Identify which cell holds the provided text, then report its (x, y) central coordinate. 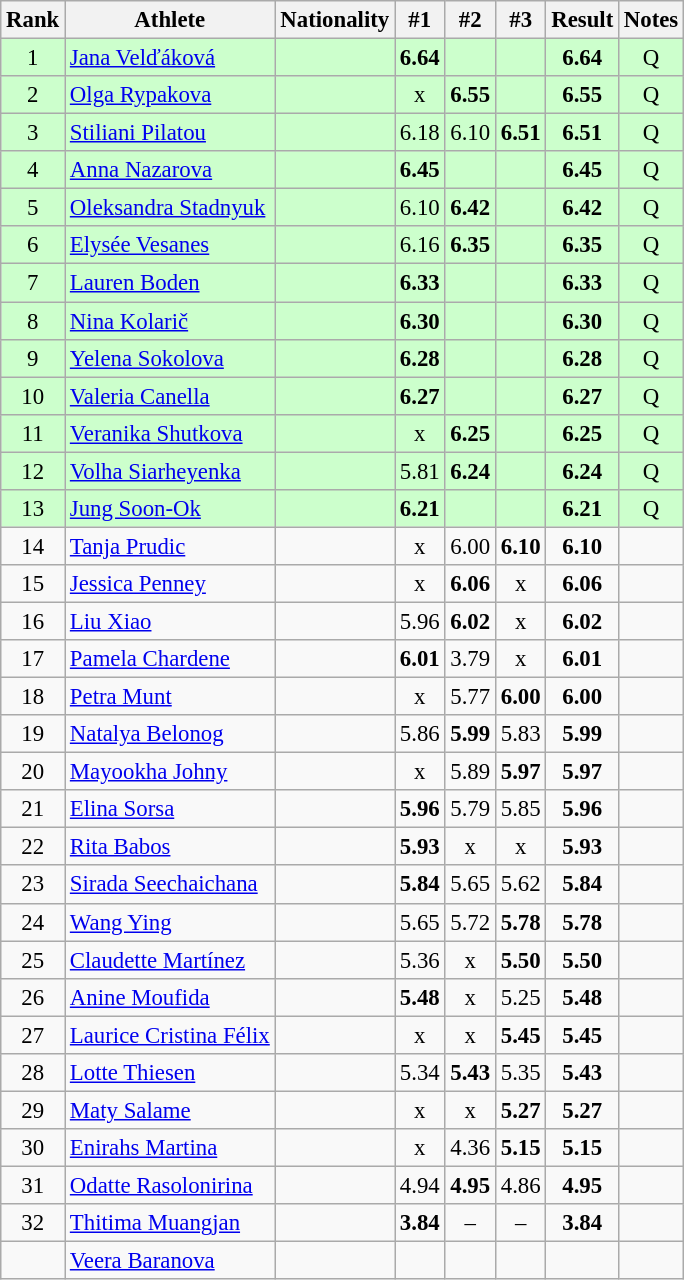
Odatte Rasolonirina (170, 1185)
Maty Salame (170, 1110)
Mayookha Johny (170, 772)
Natalya Belonog (170, 734)
Jung Soon-Ok (170, 509)
Claudette Martínez (170, 960)
Rita Babos (170, 847)
#2 (470, 20)
24 (33, 922)
10 (33, 396)
26 (33, 997)
6.16 (420, 245)
17 (33, 659)
#3 (520, 20)
31 (33, 1185)
5.86 (420, 734)
3.79 (470, 659)
16 (33, 621)
Volha Siarheyenka (170, 471)
Elina Sorsa (170, 809)
5.83 (520, 734)
23 (33, 885)
6 (33, 245)
20 (33, 772)
2 (33, 95)
5.72 (470, 922)
Stiliani Pilatou (170, 133)
14 (33, 546)
11 (33, 433)
Jessica Penney (170, 584)
5.85 (520, 809)
25 (33, 960)
1 (33, 58)
Petra Munt (170, 697)
Anna Nazarova (170, 170)
13 (33, 509)
Athlete (170, 20)
4.36 (470, 1148)
21 (33, 809)
27 (33, 1035)
29 (33, 1110)
#1 (420, 20)
Enirahs Martina (170, 1148)
9 (33, 358)
Nationality (334, 20)
28 (33, 1073)
Anine Moufida (170, 997)
Tanja Prudic (170, 546)
5.89 (470, 772)
5.25 (520, 997)
Elysée Vesanes (170, 245)
Jana Velďáková (170, 58)
5.36 (420, 960)
5.79 (470, 809)
Olga Rypakova (170, 95)
5.34 (420, 1073)
30 (33, 1148)
Lauren Boden (170, 283)
5 (33, 208)
12 (33, 471)
4.86 (520, 1185)
8 (33, 321)
5.35 (520, 1073)
32 (33, 1223)
Yelena Sokolova (170, 358)
Veera Baranova (170, 1261)
4.94 (420, 1185)
22 (33, 847)
5.81 (420, 471)
Liu Xiao (170, 621)
Pamela Chardene (170, 659)
Notes (652, 20)
Nina Kolarič (170, 321)
Veranika Shutkova (170, 433)
Wang Ying (170, 922)
18 (33, 697)
3 (33, 133)
5.62 (520, 885)
4 (33, 170)
19 (33, 734)
5.77 (470, 697)
Rank (33, 20)
Laurice Cristina Félix (170, 1035)
Thitima Muangjan (170, 1223)
Sirada Seechaichana (170, 885)
Valeria Canella (170, 396)
Lotte Thiesen (170, 1073)
15 (33, 584)
6.18 (420, 133)
7 (33, 283)
Result (582, 20)
Oleksandra Stadnyuk (170, 208)
